Capture the cell that displays the provided text and extract its [x, y] central coordinate. 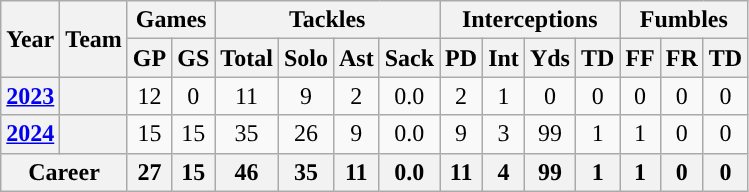
2023 [30, 96]
27 [149, 172]
4 [504, 172]
Games [170, 20]
FR [682, 58]
12 [149, 96]
46 [247, 172]
PD [462, 58]
Ast [356, 58]
FF [640, 58]
3 [504, 134]
Solo [306, 58]
Total [247, 58]
26 [306, 134]
Sack [409, 58]
Int [504, 58]
2024 [30, 134]
Yds [550, 58]
Year [30, 39]
GS [194, 58]
Fumbles [684, 20]
Tackles [328, 20]
Team [94, 39]
GP [149, 58]
Interceptions [530, 20]
Career [64, 172]
